Find where the given text appears and provide that cell's center as (X, Y) coordinate. 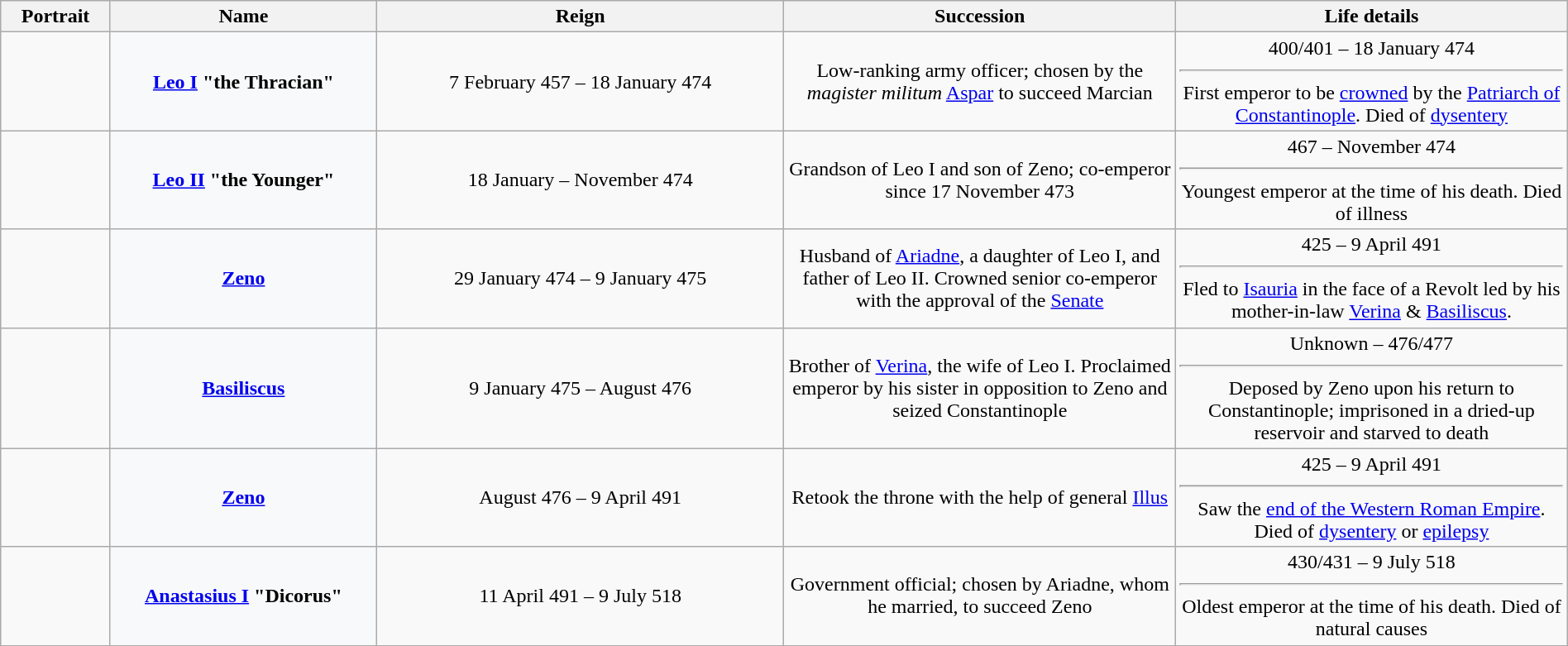
August 476 – 9 April 491 (581, 498)
400/401 – 18 January 474First emperor to be crowned by the Patriarch of Constantinople. Died of dysentery (1372, 81)
Brother of Verina, the wife of Leo I. Proclaimed emperor by his sister in opposition to Zeno and seized Constantinople (980, 388)
425 – 9 April 491Saw the end of the Western Roman Empire. Died of dysentery or epilepsy (1372, 498)
Government official; chosen by Ariadne, whom he married, to succeed Zeno (980, 596)
425 – 9 April 491Fled to Isauria in the face of a Revolt led by his mother-in-law Verina & Basiliscus. (1372, 278)
467 – November 474Youngest emperor at the time of his death. Died of illness (1372, 180)
Grandson of Leo I and son of Zeno; co-emperor since 17 November 473 (980, 180)
Succession (980, 17)
Leo II "the Younger" (243, 180)
430/431 – 9 July 518Oldest emperor at the time of his death. Died of natural causes (1372, 596)
Reign (581, 17)
Husband of Ariadne, a daughter of Leo I, and father of Leo II. Crowned senior co-emperor with the approval of the Senate (980, 278)
Retook the throne with the help of general Illus (980, 498)
29 January 474 – 9 January 475 (581, 278)
9 January 475 – August 476 (581, 388)
Portrait (56, 17)
Low-ranking army officer; chosen by the magister militum Aspar to succeed Marcian (980, 81)
Unknown – 476/477Deposed by Zeno upon his return to Constantinople; imprisoned in a dried-up reservoir and starved to death (1372, 388)
Anastasius I "Dicorus" (243, 596)
Life details (1372, 17)
Basiliscus (243, 388)
18 January – November 474 (581, 180)
11 April 491 – 9 July 518 (581, 596)
Name (243, 17)
Leo I "the Thracian" (243, 81)
7 February 457 – 18 January 474 (581, 81)
